Search for the cell housing the specified text and yield its (x, y) center coordinate. 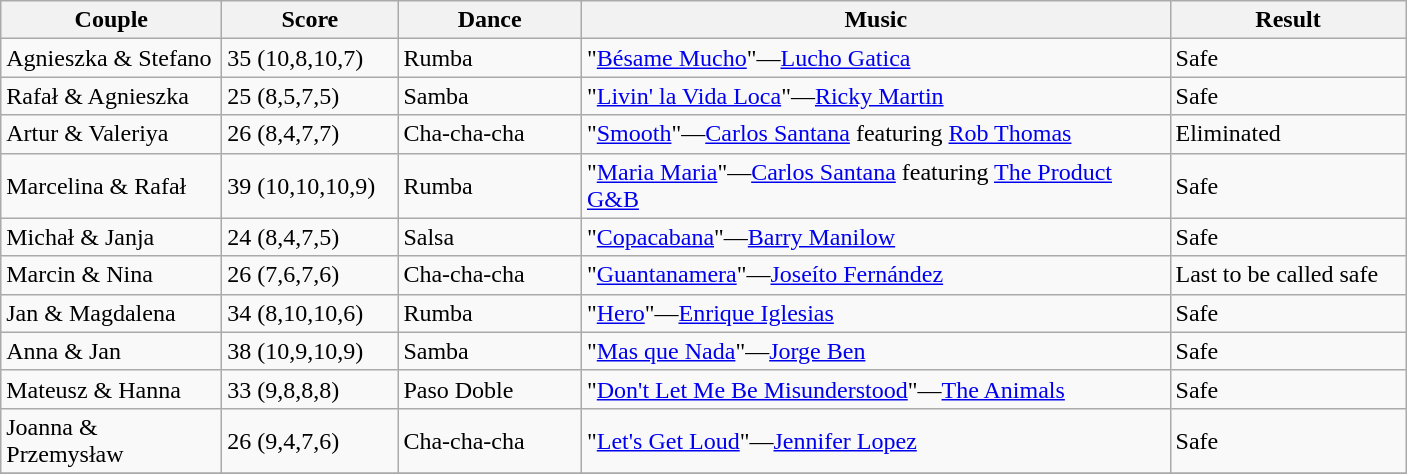
"Guantanamera"—Joseíto Fernández (876, 275)
Joanna & Przemysław (112, 440)
Score (310, 20)
Marcelina & Rafał (112, 186)
"Maria Maria"—Carlos Santana featuring The Product G&B (876, 186)
Agnieszka & Stefano (112, 58)
Rafał & Agnieszka (112, 96)
24 (8,4,7,5) (310, 237)
Artur & Valeriya (112, 134)
35 (10,8,10,7) (310, 58)
Michał & Janja (112, 237)
Mateusz & Hanna (112, 389)
Jan & Magdalena (112, 313)
Paso Doble (490, 389)
"Copacabana"—Barry Manilow (876, 237)
"Don't Let Me Be Misunderstood"—The Animals (876, 389)
25 (8,5,7,5) (310, 96)
34 (8,10,10,6) (310, 313)
26 (7,6,7,6) (310, 275)
"Mas que Nada"—Jorge Ben (876, 351)
"Bésame Mucho"—Lucho Gatica (876, 58)
"Livin' la Vida Loca"—Ricky Martin (876, 96)
Last to be called safe (1288, 275)
Dance (490, 20)
"Let's Get Loud"—Jennifer Lopez (876, 440)
Salsa (490, 237)
"Smooth"—Carlos Santana featuring Rob Thomas (876, 134)
Couple (112, 20)
26 (9,4,7,6) (310, 440)
33 (9,8,8,8) (310, 389)
38 (10,9,10,9) (310, 351)
Eliminated (1288, 134)
Result (1288, 20)
Anna & Jan (112, 351)
Music (876, 20)
Marcin & Nina (112, 275)
39 (10,10,10,9) (310, 186)
26 (8,4,7,7) (310, 134)
"Hero"—Enrique Iglesias (876, 313)
